Identify which cell holds the provided text, then report its [X, Y] central coordinate. 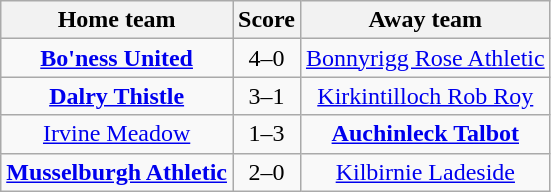
Score [266, 20]
Bonnyrigg Rose Athletic [425, 58]
Bo'ness United [117, 58]
Dalry Thistle [117, 96]
4–0 [266, 58]
Kirkintilloch Rob Roy [425, 96]
3–1 [266, 96]
Away team [425, 20]
1–3 [266, 134]
Home team [117, 20]
Auchinleck Talbot [425, 134]
Irvine Meadow [117, 134]
2–0 [266, 172]
Kilbirnie Ladeside [425, 172]
Musselburgh Athletic [117, 172]
